Scan for the cell matching the given text and deliver its [x, y] coordinate at center. 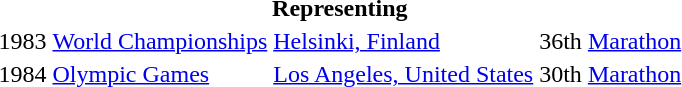
Helsinki, Finland [404, 41]
Marathon [634, 41]
36th [561, 41]
World Championships [160, 41]
